Find where the given text appears and provide that cell's center as (X, Y) coordinate. 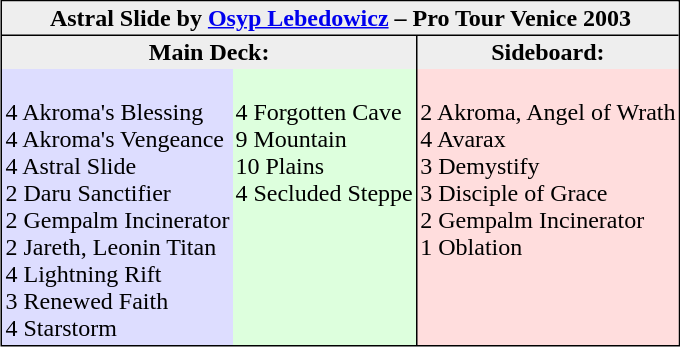
4 Forgotten Cave 9 Mountain 10 Plains 4 Secluded Steppe (324, 207)
2 Akroma, Angel of Wrath 4 Avarax 3 Demystify 3 Disciple of Grace 2 Gempalm Incinerator 1 Oblation (548, 207)
Astral Slide by Osyp Lebedowicz – Pro Tour Venice 2003 (341, 19)
Main Deck: (210, 52)
Sideboard: (548, 52)
